Determine the [X, Y] coordinate at the center of the cell enclosing the given text.  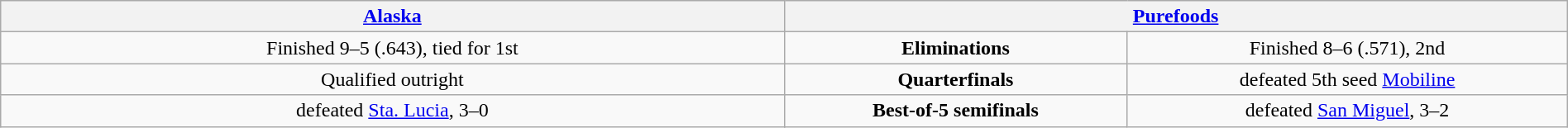
Qualified outright [392, 79]
Alaska [392, 17]
Best-of-5 semifinals [956, 111]
Finished 8–6 (.571), 2nd [1347, 48]
defeated San Miguel, 3–2 [1347, 111]
Quarterfinals [956, 79]
Purefoods [1176, 17]
defeated Sta. Lucia, 3–0 [392, 111]
defeated 5th seed Mobiline [1347, 79]
Eliminations [956, 48]
Finished 9–5 (.643), tied for 1st [392, 48]
